Extract the (x, y) coordinate from the center of the cell holding the provided text.  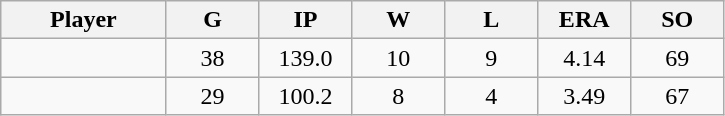
G (212, 20)
69 (678, 58)
3.49 (584, 96)
10 (398, 58)
100.2 (306, 96)
Player (84, 20)
SO (678, 20)
9 (492, 58)
4 (492, 96)
L (492, 20)
38 (212, 58)
29 (212, 96)
8 (398, 96)
ERA (584, 20)
139.0 (306, 58)
W (398, 20)
67 (678, 96)
4.14 (584, 58)
IP (306, 20)
